Output the (X, Y) coordinate of the center of the cell containing the given text.  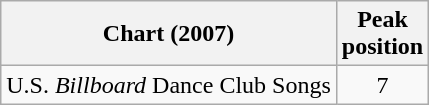
Peakposition (382, 34)
7 (382, 85)
Chart (2007) (169, 34)
U.S. Billboard Dance Club Songs (169, 85)
